Extract the (x, y) coordinate from the center of the cell holding the provided text.  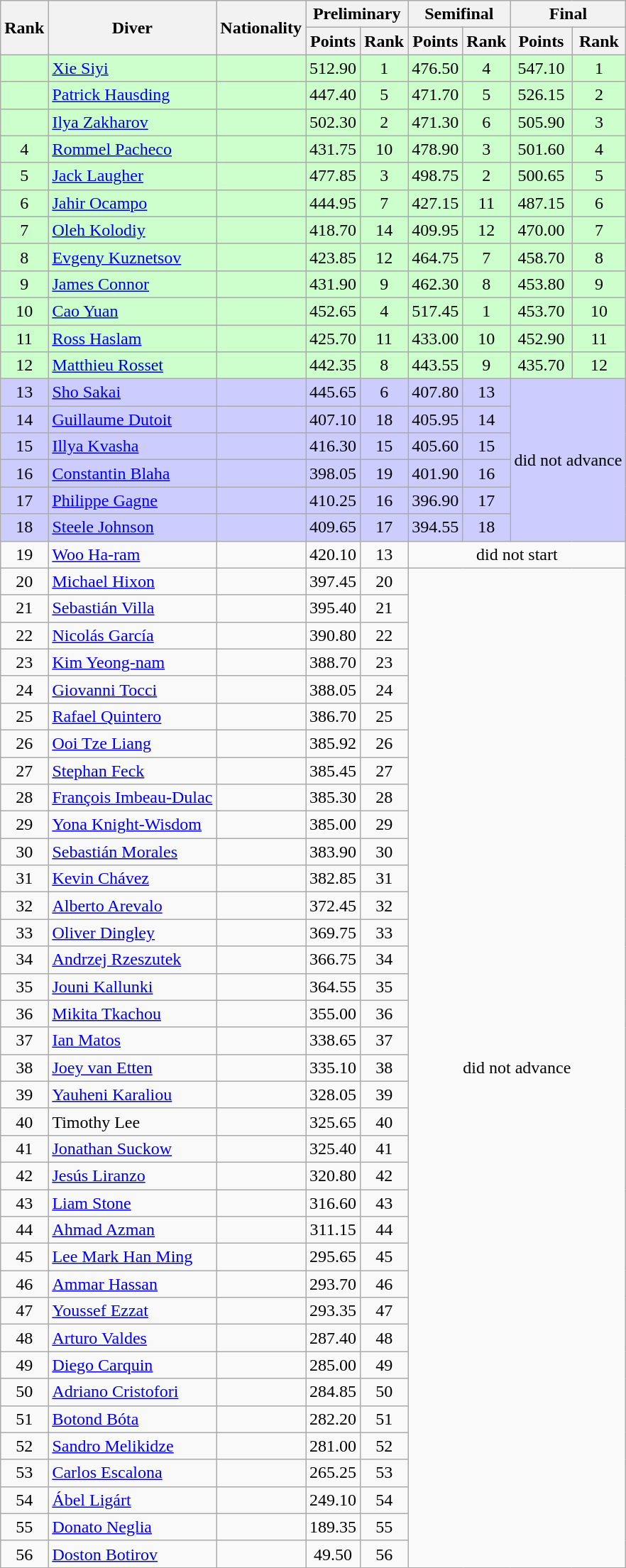
423.85 (334, 257)
281.00 (334, 1446)
445.65 (334, 393)
265.25 (334, 1473)
320.80 (334, 1175)
405.60 (436, 446)
249.10 (334, 1500)
Matthieu Rosset (132, 366)
335.10 (334, 1068)
416.30 (334, 446)
Stephan Feck (132, 770)
Alberto Arevalo (132, 906)
Oliver Dingley (132, 933)
Nationality (261, 28)
397.45 (334, 581)
386.70 (334, 716)
452.65 (334, 311)
325.65 (334, 1122)
500.65 (541, 176)
433.00 (436, 339)
385.00 (334, 825)
366.75 (334, 960)
Doston Botirov (132, 1554)
Sebastián Villa (132, 608)
Semifinal (459, 14)
Ian Matos (132, 1041)
369.75 (334, 933)
395.40 (334, 608)
James Connor (132, 284)
Rafael Quintero (132, 716)
Philippe Gagne (132, 500)
Evgeny Kuznetsov (132, 257)
285.00 (334, 1365)
did not start (517, 554)
447.40 (334, 95)
501.60 (541, 149)
Diego Carquin (132, 1365)
502.30 (334, 122)
420.10 (334, 554)
462.30 (436, 284)
444.95 (334, 203)
407.80 (436, 393)
Patrick Hausding (132, 95)
49.50 (334, 1554)
Andrzej Rzeszutek (132, 960)
431.75 (334, 149)
Diver (132, 28)
325.40 (334, 1148)
385.92 (334, 743)
295.65 (334, 1257)
Jonathan Suckow (132, 1148)
383.90 (334, 852)
Final (568, 14)
505.90 (541, 122)
Woo Ha-ram (132, 554)
487.15 (541, 203)
Mikita Tkachou (132, 1014)
Jouni Kallunki (132, 987)
443.55 (436, 366)
401.90 (436, 473)
547.10 (541, 68)
476.50 (436, 68)
517.45 (436, 311)
471.70 (436, 95)
Sandro Melikidze (132, 1446)
328.05 (334, 1095)
Oleh Kolodiy (132, 230)
Rommel Pacheco (132, 149)
405.95 (436, 420)
François Imbeau-Dulac (132, 798)
189.35 (334, 1527)
Arturo Valdes (132, 1338)
Michael Hixon (132, 581)
477.85 (334, 176)
Jack Laugher (132, 176)
Jahir Ocampo (132, 203)
Liam Stone (132, 1203)
382.85 (334, 879)
Giovanni Tocci (132, 689)
425.70 (334, 339)
Sho Sakai (132, 393)
458.70 (541, 257)
Constantin Blaha (132, 473)
282.20 (334, 1419)
Nicolás García (132, 635)
Yona Knight-Wisdom (132, 825)
293.70 (334, 1284)
478.90 (436, 149)
388.05 (334, 689)
Ábel Ligárt (132, 1500)
409.65 (334, 527)
Lee Mark Han Ming (132, 1257)
442.35 (334, 366)
Donato Neglia (132, 1527)
435.70 (541, 366)
394.55 (436, 527)
355.00 (334, 1014)
Jesús Liranzo (132, 1175)
470.00 (541, 230)
Kim Yeong-nam (132, 662)
Adriano Cristofori (132, 1392)
385.30 (334, 798)
498.75 (436, 176)
410.25 (334, 500)
452.90 (541, 339)
284.85 (334, 1392)
Timothy Lee (132, 1122)
Ooi Tze Liang (132, 743)
390.80 (334, 635)
526.15 (541, 95)
Ahmad Azman (132, 1230)
Carlos Escalona (132, 1473)
Ammar Hassan (132, 1284)
287.40 (334, 1338)
Yauheni Karaliou (132, 1095)
364.55 (334, 987)
418.70 (334, 230)
316.60 (334, 1203)
Botond Bóta (132, 1419)
407.10 (334, 420)
293.35 (334, 1311)
Sebastián Morales (132, 852)
Illya Kvasha (132, 446)
388.70 (334, 662)
372.45 (334, 906)
396.90 (436, 500)
Steele Johnson (132, 527)
464.75 (436, 257)
385.45 (334, 770)
453.80 (541, 284)
Preliminary (357, 14)
Kevin Chávez (132, 879)
409.95 (436, 230)
427.15 (436, 203)
398.05 (334, 473)
Guillaume Dutoit (132, 420)
Joey van Etten (132, 1068)
Cao Yuan (132, 311)
453.70 (541, 311)
431.90 (334, 284)
Youssef Ezzat (132, 1311)
471.30 (436, 122)
Ilya Zakharov (132, 122)
Xie Siyi (132, 68)
338.65 (334, 1041)
311.15 (334, 1230)
512.90 (334, 68)
Ross Haslam (132, 339)
